Scan for the cell matching the given text and deliver its [x, y] coordinate at center. 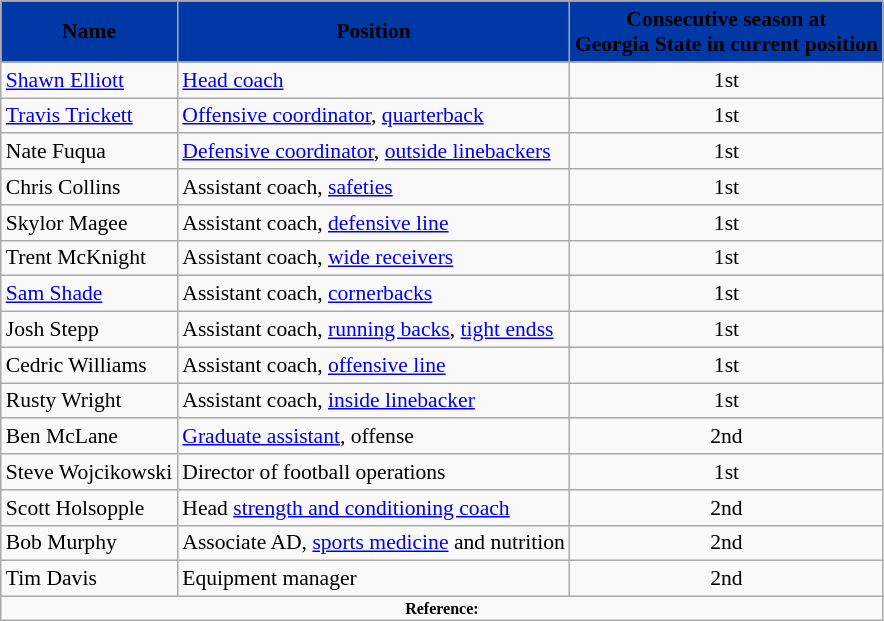
Cedric Williams [89, 365]
Tim Davis [89, 579]
Assistant coach, running backs, tight endss [374, 330]
Assistant coach, cornerbacks [374, 294]
Steve Wojcikowski [89, 472]
Scott Holsopple [89, 508]
Travis Trickett [89, 116]
Assistant coach, wide receivers [374, 258]
Trent McKnight [89, 258]
Rusty Wright [89, 401]
Name [89, 32]
Nate Fuqua [89, 152]
Associate AD, sports medicine and nutrition [374, 543]
Assistant coach, safeties [374, 187]
Offensive coordinator, quarterback [374, 116]
Defensive coordinator, outside linebackers [374, 152]
Josh Stepp [89, 330]
Ben McLane [89, 437]
Shawn Elliott [89, 80]
Position [374, 32]
Consecutive season atGeorgia State in current position [726, 32]
Assistant coach, offensive line [374, 365]
Reference: [442, 609]
Chris Collins [89, 187]
Head coach [374, 80]
Assistant coach, inside linebacker [374, 401]
Bob Murphy [89, 543]
Head strength and conditioning coach [374, 508]
Director of football operations [374, 472]
Skylor Magee [89, 223]
Sam Shade [89, 294]
Graduate assistant, offense [374, 437]
Equipment manager [374, 579]
Assistant coach, defensive line [374, 223]
